Determine the [X, Y] coordinate at the center of the cell enclosing the given text.  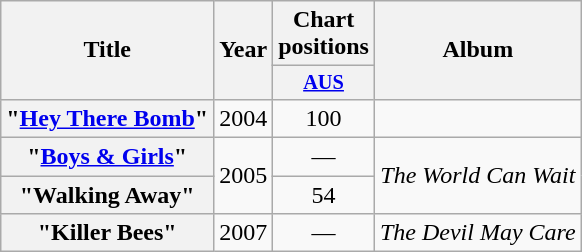
2005 [244, 176]
The World Can Wait [478, 176]
"Boys & Girls" [108, 157]
2004 [244, 118]
Album [478, 50]
2007 [244, 233]
AUS [324, 83]
Chart positions [324, 34]
Year [244, 50]
100 [324, 118]
The Devil May Care [478, 233]
"Hey There Bomb" [108, 118]
"Walking Away" [108, 195]
Title [108, 50]
54 [324, 195]
"Killer Bees" [108, 233]
